From the cell containing the given text, extract its center point as [x, y] coordinate. 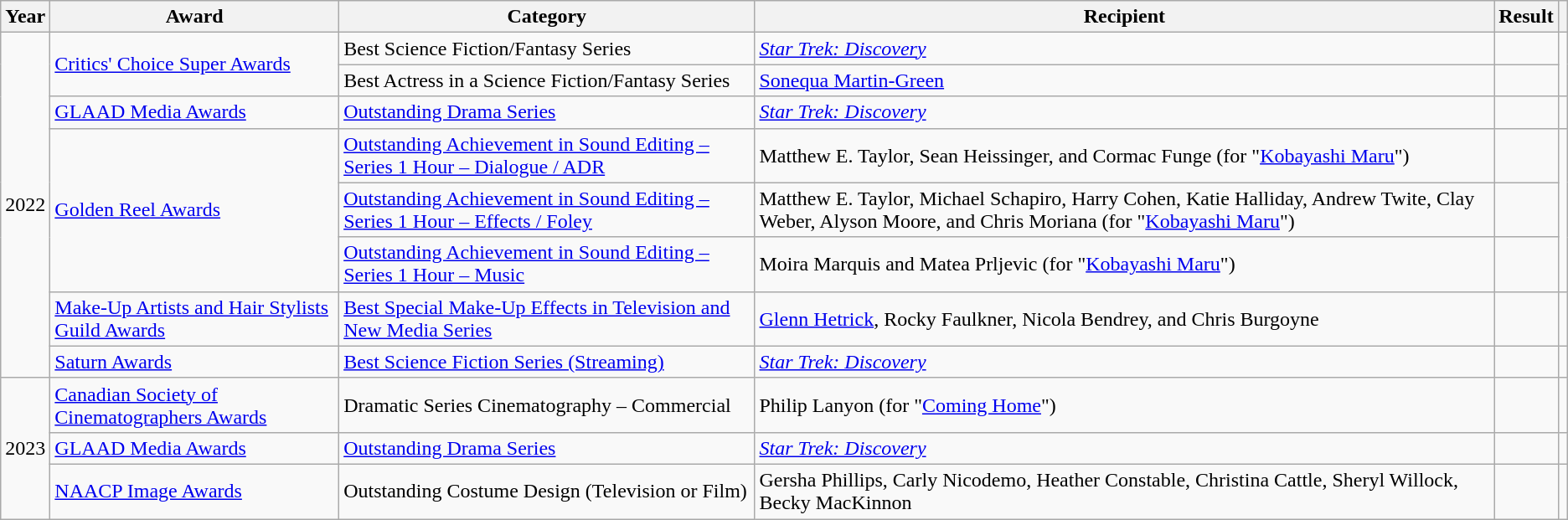
Canadian Society of Cinematographers Awards [194, 405]
Matthew E. Taylor, Sean Heissinger, and Cormac Funge (for "Kobayashi Maru") [1124, 156]
Category [547, 17]
Best Special Make-Up Effects in Television and New Media Series [547, 318]
Outstanding Costume Design (Television or Film) [547, 491]
Matthew E. Taylor, Michael Schapiro, Harry Cohen, Katie Halliday, Andrew Twite, Clay Weber, Alyson Moore, and Chris Moriana (for "Kobayashi Maru") [1124, 209]
Year [25, 17]
Make-Up Artists and Hair Stylists Guild Awards [194, 318]
Award [194, 17]
Outstanding Achievement in Sound Editing – Series 1 Hour – Music [547, 265]
Golden Reel Awards [194, 209]
Gersha Phillips, Carly Nicodemo, Heather Constable, Christina Cattle, Sheryl Willock, Becky MacKinnon [1124, 491]
Moira Marquis and Matea Prljevic (for "Kobayashi Maru") [1124, 265]
Sonequa Martin-Green [1124, 80]
Recipient [1124, 17]
2023 [25, 448]
Best Actress in a Science Fiction/Fantasy Series [547, 80]
Glenn Hetrick, Rocky Faulkner, Nicola Bendrey, and Chris Burgoyne [1124, 318]
Outstanding Achievement in Sound Editing – Series 1 Hour – Effects / Foley [547, 209]
Dramatic Series Cinematography – Commercial [547, 405]
NAACP Image Awards [194, 491]
Outstanding Achievement in Sound Editing – Series 1 Hour – Dialogue / ADR [547, 156]
Result [1526, 17]
Critics' Choice Super Awards [194, 64]
Philip Lanyon (for "Coming Home") [1124, 405]
Best Science Fiction/Fantasy Series [547, 49]
Saturn Awards [194, 362]
Best Science Fiction Series (Streaming) [547, 362]
2022 [25, 205]
